Determine the [x, y] coordinate at the center of the cell enclosing the given text.  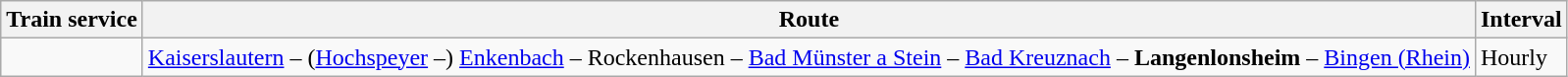
Kaiserslautern – (Hochspeyer –) Enkenbach – Rockenhausen – Bad Münster a Stein – Bad Kreuznach – Langenlonsheim – Bingen (Rhein) [809, 57]
Train service [73, 20]
Route [809, 20]
Interval [1521, 20]
Hourly [1521, 57]
